Output the (X, Y) coordinate of the center of the cell containing the given text.  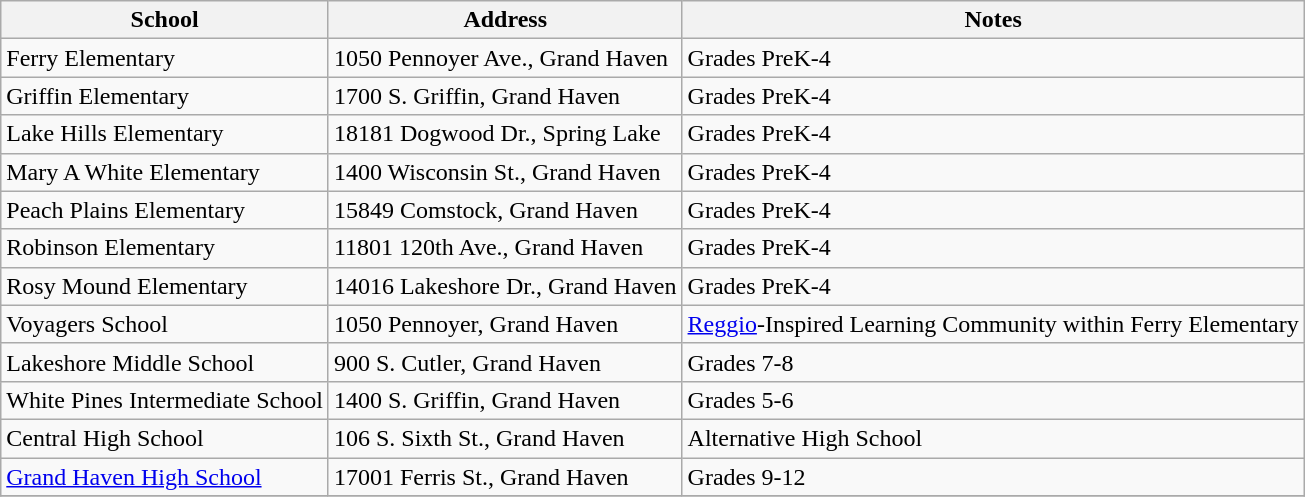
14016 Lakeshore Dr., Grand Haven (505, 286)
School (165, 20)
Ferry Elementary (165, 58)
Grades 7-8 (993, 362)
Griffin Elementary (165, 96)
Rosy Mound Elementary (165, 286)
Central High School (165, 438)
Grades 9-12 (993, 477)
White Pines Intermediate School (165, 400)
1050 Pennoyer, Grand Haven (505, 324)
900 S. Cutler, Grand Haven (505, 362)
Grand Haven High School (165, 477)
Reggio-Inspired Learning Community within Ferry Elementary (993, 324)
Lakeshore Middle School (165, 362)
1400 Wisconsin St., Grand Haven (505, 172)
Lake Hills Elementary (165, 134)
18181 Dogwood Dr., Spring Lake (505, 134)
Voyagers School (165, 324)
Grades 5-6 (993, 400)
Mary A White Elementary (165, 172)
106 S. Sixth St., Grand Haven (505, 438)
1400 S. Griffin, Grand Haven (505, 400)
15849 Comstock, Grand Haven (505, 210)
17001 Ferris St., Grand Haven (505, 477)
1700 S. Griffin, Grand Haven (505, 96)
Robinson Elementary (165, 248)
Peach Plains Elementary (165, 210)
Notes (993, 20)
Alternative High School (993, 438)
11801 120th Ave., Grand Haven (505, 248)
Address (505, 20)
1050 Pennoyer Ave., Grand Haven (505, 58)
